Return the (x, y) coordinate for the center point of the cell that contains the specified text.  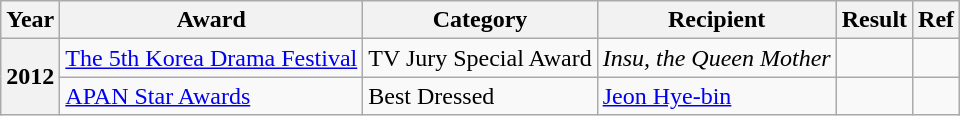
Insu, the Queen Mother (716, 58)
TV Jury Special Award (480, 58)
The 5th Korea Drama Festival (212, 58)
Result (874, 20)
Year (30, 20)
Recipient (716, 20)
Ref (936, 20)
2012 (30, 77)
Award (212, 20)
Jeon Hye-bin (716, 96)
Category (480, 20)
APAN Star Awards (212, 96)
Best Dressed (480, 96)
